Find where the given text appears and provide that cell's center as [X, Y] coordinate. 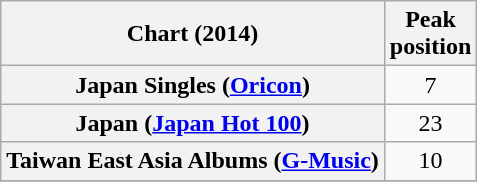
23 [430, 123]
Japan Singles (Oricon) [193, 85]
Chart (2014) [193, 34]
7 [430, 85]
10 [430, 161]
Japan (Japan Hot 100) [193, 123]
Taiwan East Asia Albums (G-Music) [193, 161]
Peakposition [430, 34]
